Determine the (X, Y) coordinate at the center of the cell enclosing the given text.  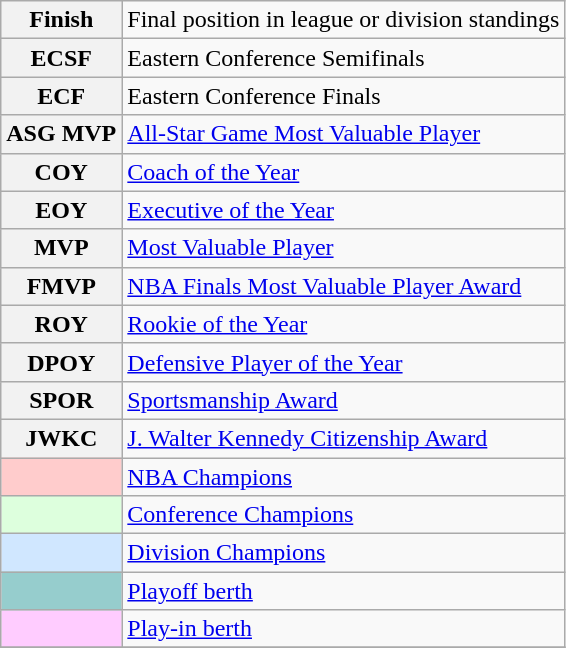
Sportsmanship Award (344, 400)
FMVP (62, 286)
JWKC (62, 438)
SPOR (62, 400)
Eastern Conference Semifinals (344, 58)
EOY (62, 210)
Executive of the Year (344, 210)
Play-in berth (344, 629)
Rookie of the Year (344, 324)
MVP (62, 248)
ASG MVP (62, 134)
Coach of the Year (344, 172)
Conference Champions (344, 515)
NBA Champions (344, 477)
ECSF (62, 58)
NBA Finals Most Valuable Player Award (344, 286)
Final position in league or division standings (344, 20)
ROY (62, 324)
ECF (62, 96)
Playoff berth (344, 591)
Division Champions (344, 553)
Most Valuable Player (344, 248)
COY (62, 172)
Finish (62, 20)
DPOY (62, 362)
Eastern Conference Finals (344, 96)
J. Walter Kennedy Citizenship Award (344, 438)
Defensive Player of the Year (344, 362)
All-Star Game Most Valuable Player (344, 134)
